Identify which cell holds the provided text, then report its [x, y] central coordinate. 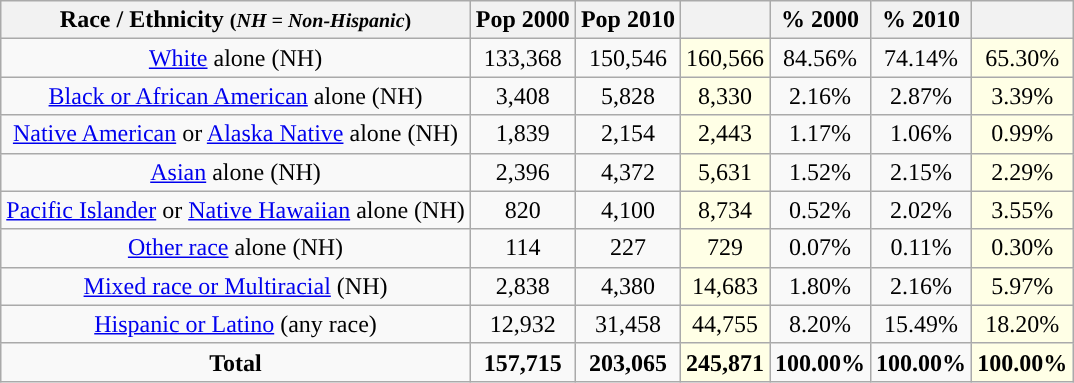
5,828 [628, 96]
65.30% [1022, 58]
Black or African American alone (NH) [236, 96]
0.99% [1022, 134]
2.02% [922, 210]
133,368 [522, 58]
84.56% [820, 58]
5.97% [1022, 286]
2.29% [1022, 172]
160,566 [724, 58]
150,546 [628, 58]
203,065 [628, 362]
5,631 [724, 172]
Race / Ethnicity (NH = Non-Hispanic) [236, 20]
2,443 [724, 134]
% 2000 [820, 20]
31,458 [628, 324]
4,100 [628, 210]
15.49% [922, 324]
1.80% [820, 286]
820 [522, 210]
14,683 [724, 286]
245,871 [724, 362]
0.07% [820, 248]
2,154 [628, 134]
Hispanic or Latino (any race) [236, 324]
8,734 [724, 210]
12,932 [522, 324]
157,715 [522, 362]
8,330 [724, 96]
Asian alone (NH) [236, 172]
114 [522, 248]
2,838 [522, 286]
1.52% [820, 172]
% 2010 [922, 20]
2,396 [522, 172]
Pacific Islander or Native Hawaiian alone (NH) [236, 210]
18.20% [1022, 324]
44,755 [724, 324]
Total [236, 362]
2.15% [922, 172]
Pop 2000 [522, 20]
1.06% [922, 134]
3.39% [1022, 96]
729 [724, 248]
1,839 [522, 134]
White alone (NH) [236, 58]
3,408 [522, 96]
1.17% [820, 134]
0.11% [922, 248]
Pop 2010 [628, 20]
4,380 [628, 286]
0.52% [820, 210]
2.87% [922, 96]
4,372 [628, 172]
74.14% [922, 58]
227 [628, 248]
Mixed race or Multiracial (NH) [236, 286]
Native American or Alaska Native alone (NH) [236, 134]
8.20% [820, 324]
Other race alone (NH) [236, 248]
3.55% [1022, 210]
0.30% [1022, 248]
